From the cell containing the given text, extract its center point as (x, y) coordinate. 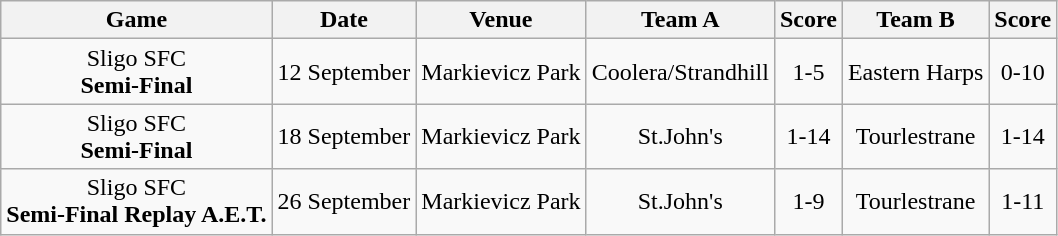
Eastern Harps (915, 72)
Game (136, 20)
Team A (680, 20)
26 September (344, 202)
1-5 (808, 72)
Sligo SFCSemi-Final Replay A.E.T. (136, 202)
1-9 (808, 202)
Team B (915, 20)
12 September (344, 72)
Date (344, 20)
18 September (344, 136)
1-11 (1023, 202)
Venue (501, 20)
0-10 (1023, 72)
Coolera/Strandhill (680, 72)
